Detect which cell encompasses the target text, then output its (x, y) center coordinate. 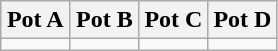
Pot A (36, 20)
Pot D (242, 20)
Pot B (104, 20)
Pot C (174, 20)
